Provide the (x, y) coordinate of the cell's center where the given text is located.  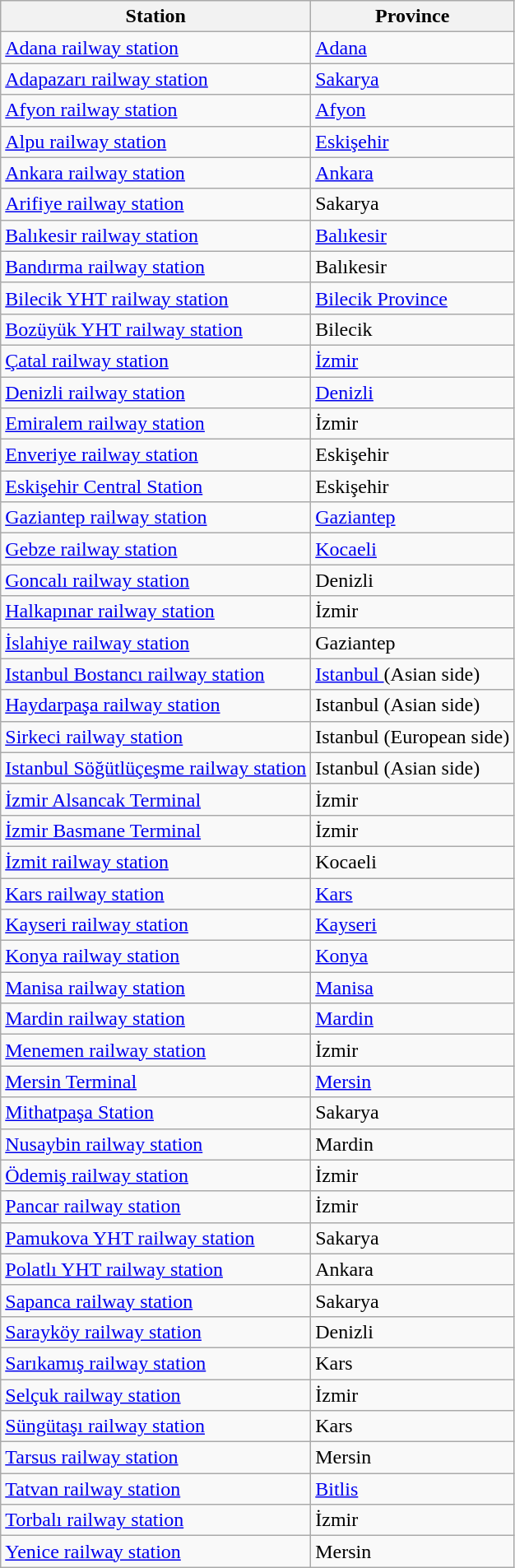
Bilecik Province (413, 298)
Nusaybin railway station (156, 1144)
Manisa (413, 988)
Halkapınar railway station (156, 612)
Denizli railway station (156, 393)
Gaziantep railway station (156, 518)
Eskişehir Central Station (156, 486)
Istanbul (European side) (413, 737)
Sarayköy railway station (156, 1332)
Enveriye railway station (156, 455)
İslahiye railway station (156, 643)
Ankara railway station (156, 173)
Tatvan railway station (156, 1489)
Yenice railway station (156, 1552)
İzmit railway station (156, 862)
Goncalı railway station (156, 580)
Sarıkamış railway station (156, 1363)
Haydarpaşa railway station (156, 705)
Balıkesir railway station (156, 235)
Konya (413, 956)
Tarsus railway station (156, 1458)
Afyon (413, 110)
Mardin railway station (156, 1019)
Polatlı YHT railway station (156, 1269)
Bitlis (413, 1489)
Mithatpaşa Station (156, 1113)
Pamukova YHT railway station (156, 1238)
Emiralem railway station (156, 424)
Sapanca railway station (156, 1300)
Bozüyük YHT railway station (156, 329)
Süngütaşı railway station (156, 1426)
İzmir Alsancak Terminal (156, 799)
Arifiye railway station (156, 204)
Pancar railway station (156, 1207)
Menemen railway station (156, 1050)
Adana (413, 48)
Alpu railway station (156, 142)
Torbalı railway station (156, 1520)
Istanbul Bostancı railway station (156, 674)
Ödemiş railway station (156, 1175)
Kayseri railway station (156, 925)
Gebze railway station (156, 549)
Adapazarı railway station (156, 79)
Konya railway station (156, 956)
İzmir Basmane Terminal (156, 831)
Istanbul Söğütlüçeşme railway station (156, 768)
Çatal railway station (156, 361)
Kayseri (413, 925)
Station (156, 16)
Mersin Terminal (156, 1082)
Afyon railway station (156, 110)
Adana railway station (156, 48)
Manisa railway station (156, 988)
Sirkeci railway station (156, 737)
Province (413, 16)
Selçuk railway station (156, 1395)
Bandırma railway station (156, 267)
Bilecik YHT railway station (156, 298)
Kars railway station (156, 893)
Bilecik (413, 329)
